Search for the cell housing the specified text and yield its [x, y] center coordinate. 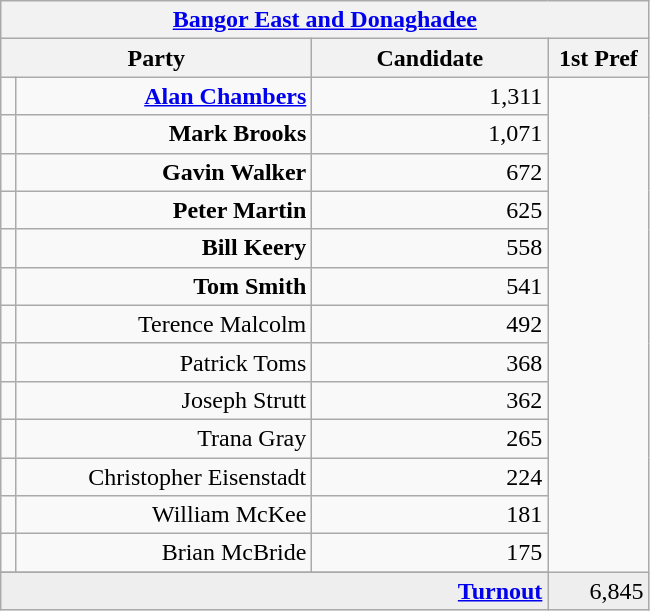
362 [430, 400]
Party [156, 58]
Bill Keery [164, 248]
Bangor East and Donaghadee [325, 20]
1,071 [430, 134]
Turnout [274, 591]
672 [430, 172]
Joseph Strutt [164, 400]
Candidate [430, 58]
558 [430, 248]
William McKee [164, 515]
224 [430, 477]
492 [430, 324]
Mark Brooks [164, 134]
175 [430, 553]
368 [430, 362]
6,845 [598, 591]
Trana Gray [164, 438]
Patrick Toms [164, 362]
Terence Malcolm [164, 324]
265 [430, 438]
Peter Martin [164, 210]
Alan Chambers [164, 96]
625 [430, 210]
181 [430, 515]
541 [430, 286]
Gavin Walker [164, 172]
1st Pref [598, 58]
Christopher Eisenstadt [164, 477]
1,311 [430, 96]
Brian McBride [164, 553]
Tom Smith [164, 286]
